From the cell containing the given text, extract its center point as [x, y] coordinate. 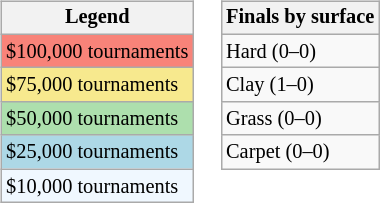
$25,000 tournaments [97, 152]
Hard (0–0) [300, 51]
Clay (1–0) [300, 85]
$100,000 tournaments [97, 51]
Grass (0–0) [300, 119]
Legend [97, 18]
$75,000 tournaments [97, 85]
$50,000 tournaments [97, 119]
Carpet (0–0) [300, 152]
Finals by surface [300, 18]
$10,000 tournaments [97, 186]
